Pinpoint the cell where the given text exists, returning its (x, y) midpoint coordinate. 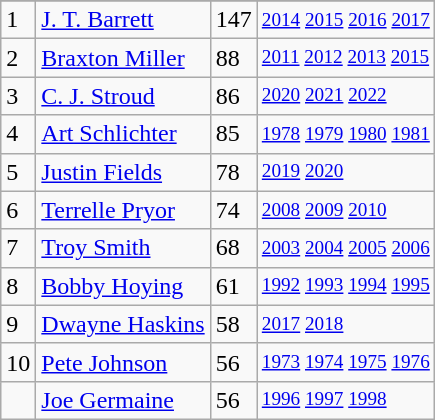
Terrelle Pryor (123, 210)
7 (18, 248)
Troy Smith (123, 248)
2008 2009 2010 (346, 210)
2020 2021 2022 (346, 96)
2019 2020 (346, 172)
5 (18, 172)
Art Schlichter (123, 134)
10 (18, 362)
61 (234, 286)
2017 2018 (346, 324)
4 (18, 134)
Dwayne Haskins (123, 324)
85 (234, 134)
1996 1997 1998 (346, 400)
Bobby Hoying (123, 286)
86 (234, 96)
3 (18, 96)
1992 1993 1994 1995 (346, 286)
78 (234, 172)
147 (234, 20)
1 (18, 20)
88 (234, 58)
2014 2015 2016 2017 (346, 20)
1973 1974 1975 1976 (346, 362)
Pete Johnson (123, 362)
68 (234, 248)
1978 1979 1980 1981 (346, 134)
C. J. Stroud (123, 96)
Joe Germaine (123, 400)
58 (234, 324)
8 (18, 286)
Justin Fields (123, 172)
Braxton Miller (123, 58)
2011 2012 2013 2015 (346, 58)
6 (18, 210)
2003 2004 2005 2006 (346, 248)
J. T. Barrett (123, 20)
9 (18, 324)
2 (18, 58)
74 (234, 210)
